Output the [x, y] coordinate of the center of the cell containing the given text.  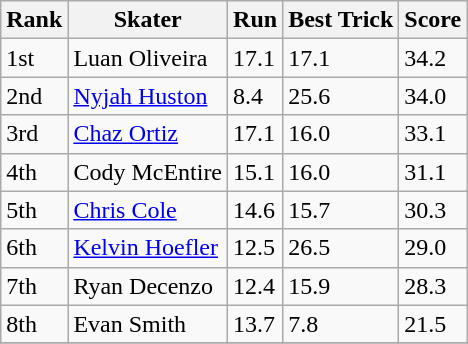
33.1 [433, 134]
31.1 [433, 172]
4th [34, 172]
2nd [34, 96]
13.7 [256, 324]
Kelvin Hoefler [148, 248]
14.6 [256, 210]
Score [433, 20]
8th [34, 324]
15.7 [341, 210]
26.5 [341, 248]
Rank [34, 20]
34.0 [433, 96]
12.5 [256, 248]
6th [34, 248]
Chris Cole [148, 210]
15.9 [341, 286]
28.3 [433, 286]
Nyjah Huston [148, 96]
5th [34, 210]
Luan Oliveira [148, 58]
Run [256, 20]
Best Trick [341, 20]
30.3 [433, 210]
3rd [34, 134]
Evan Smith [148, 324]
34.2 [433, 58]
29.0 [433, 248]
Chaz Ortiz [148, 134]
Cody McEntire [148, 172]
21.5 [433, 324]
8.4 [256, 96]
15.1 [256, 172]
25.6 [341, 96]
7th [34, 286]
12.4 [256, 286]
1st [34, 58]
Ryan Decenzo [148, 286]
Skater [148, 20]
7.8 [341, 324]
